Scan for the cell matching the given text and deliver its (x, y) coordinate at center. 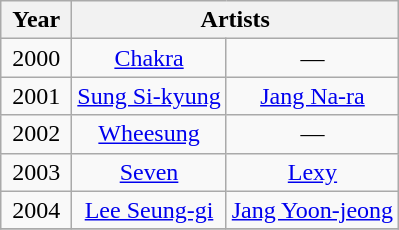
2003 (36, 172)
Year (36, 20)
Chakra (149, 58)
Sung Si-kyung (149, 96)
Seven (149, 172)
2004 (36, 210)
Lexy (312, 172)
Lee Seung-gi (149, 210)
2001 (36, 96)
2000 (36, 58)
2002 (36, 134)
Jang Na-ra (312, 96)
Wheesung (149, 134)
Artists (236, 20)
Jang Yoon-jeong (312, 210)
